For the text-containing cell, return its midpoint in (x, y) coordinate format. 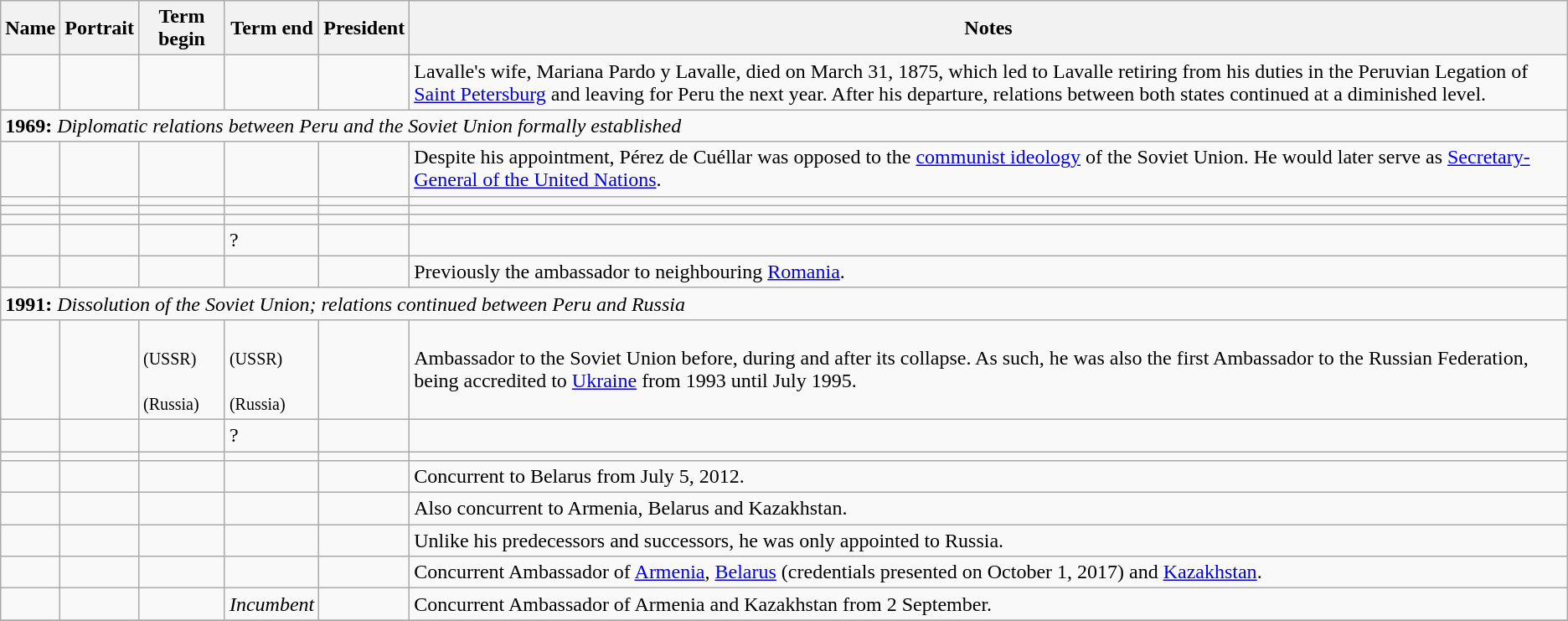
Also concurrent to Armenia, Belarus and Kazakhstan. (988, 509)
Incumbent (271, 604)
Term begin (181, 28)
Unlike his predecessors and successors, he was only appointed to Russia. (988, 541)
1969: Diplomatic relations between Peru and the Soviet Union formally established (784, 126)
Name (30, 28)
Notes (988, 28)
Concurrent to Belarus from July 5, 2012. (988, 477)
President (364, 28)
Concurrent Ambassador of Armenia, Belarus (credentials presented on October 1, 2017) and Kazakhstan. (988, 572)
Previously the ambassador to neighbouring Romania. (988, 272)
Portrait (100, 28)
1991: Dissolution of the Soviet Union; relations continued between Peru and Russia (784, 303)
Term end (271, 28)
Concurrent Ambassador of Armenia and Kazakhstan from 2 September. (988, 604)
